For the text-containing cell, return its midpoint in [X, Y] coordinate format. 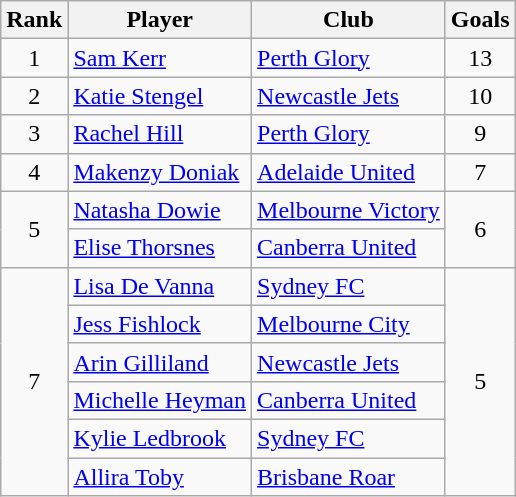
1 [34, 58]
Melbourne Victory [349, 210]
Player [160, 20]
Sam Kerr [160, 58]
9 [480, 134]
Elise Thorsnes [160, 248]
2 [34, 96]
Lisa De Vanna [160, 286]
Adelaide United [349, 172]
4 [34, 172]
Melbourne City [349, 324]
Katie Stengel [160, 96]
Allira Toby [160, 477]
Makenzy Doniak [160, 172]
Rank [34, 20]
6 [480, 229]
Jess Fishlock [160, 324]
Arin Gilliland [160, 362]
Natasha Dowie [160, 210]
10 [480, 96]
Goals [480, 20]
Michelle Heyman [160, 400]
Brisbane Roar [349, 477]
13 [480, 58]
Rachel Hill [160, 134]
3 [34, 134]
Kylie Ledbrook [160, 438]
Club [349, 20]
